Return the (X, Y) coordinate for the center point of the cell that contains the specified text.  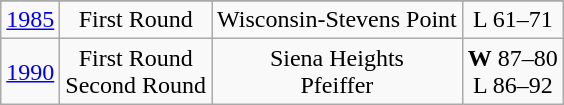
Wisconsin-Stevens Point (338, 20)
First Round (136, 20)
W 87–80L 86–92 (512, 72)
Siena HeightsPfeiffer (338, 72)
1990 (30, 72)
First RoundSecond Round (136, 72)
L 61–71 (512, 20)
1985 (30, 20)
